Locate the cell with the specified text and output its [x, y] center coordinate. 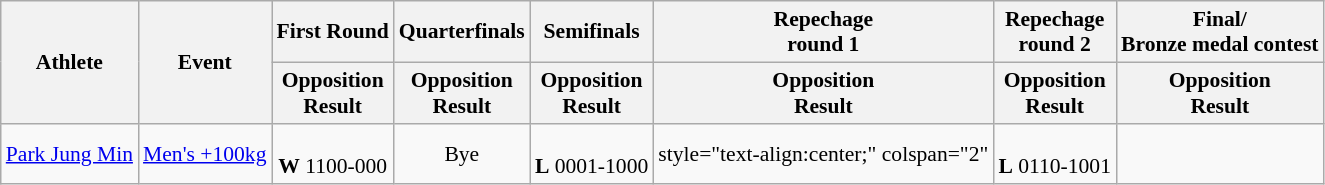
Park Jung Min [70, 154]
L 0001-1000 [592, 154]
Athlete [70, 62]
Quarterfinals [462, 32]
Event [205, 62]
L 0110-1001 [1054, 154]
Final/Bronze medal contest [1220, 32]
Semifinals [592, 32]
Repechage round 2 [1054, 32]
Men's +100kg [205, 154]
Bye [462, 154]
Repechage round 1 [823, 32]
W 1100-000 [333, 154]
First Round [333, 32]
style="text-align:center;" colspan="2" [823, 154]
